Identify which cell holds the provided text, then report its (x, y) central coordinate. 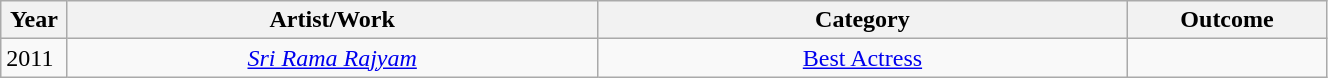
Category (862, 20)
Outcome (1228, 20)
2011 (34, 58)
Year (34, 20)
Best Actress (862, 58)
Sri Rama Rajyam (332, 58)
Artist/Work (332, 20)
